Return [X, Y] of the center of cell containing provided text 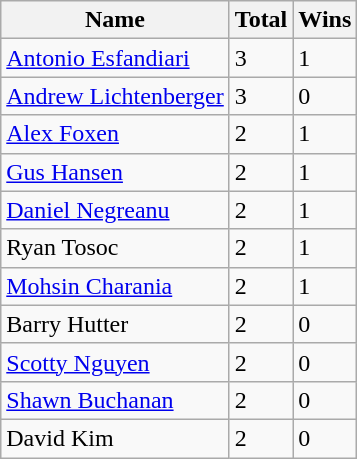
Daniel Negreanu [116, 210]
Gus Hansen [116, 172]
Andrew Lichtenberger [116, 96]
Ryan Tosoc [116, 248]
David Kim [116, 438]
Barry Hutter [116, 324]
Antonio Esfandiari [116, 58]
Alex Foxen [116, 134]
Wins [325, 20]
Mohsin Charania [116, 286]
Total [261, 20]
Scotty Nguyen [116, 362]
Shawn Buchanan [116, 400]
Name [116, 20]
